Pinpoint the cell where the given text exists, returning its (x, y) midpoint coordinate. 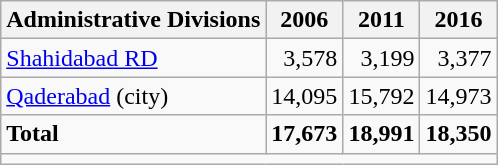
2006 (304, 20)
3,377 (458, 58)
Administrative Divisions (134, 20)
2011 (382, 20)
17,673 (304, 134)
Shahidabad RD (134, 58)
14,095 (304, 96)
3,578 (304, 58)
Total (134, 134)
15,792 (382, 96)
18,350 (458, 134)
18,991 (382, 134)
2016 (458, 20)
14,973 (458, 96)
3,199 (382, 58)
Qaderabad (city) (134, 96)
